Provide the (X, Y) coordinate of the cell's center where the given text is located.  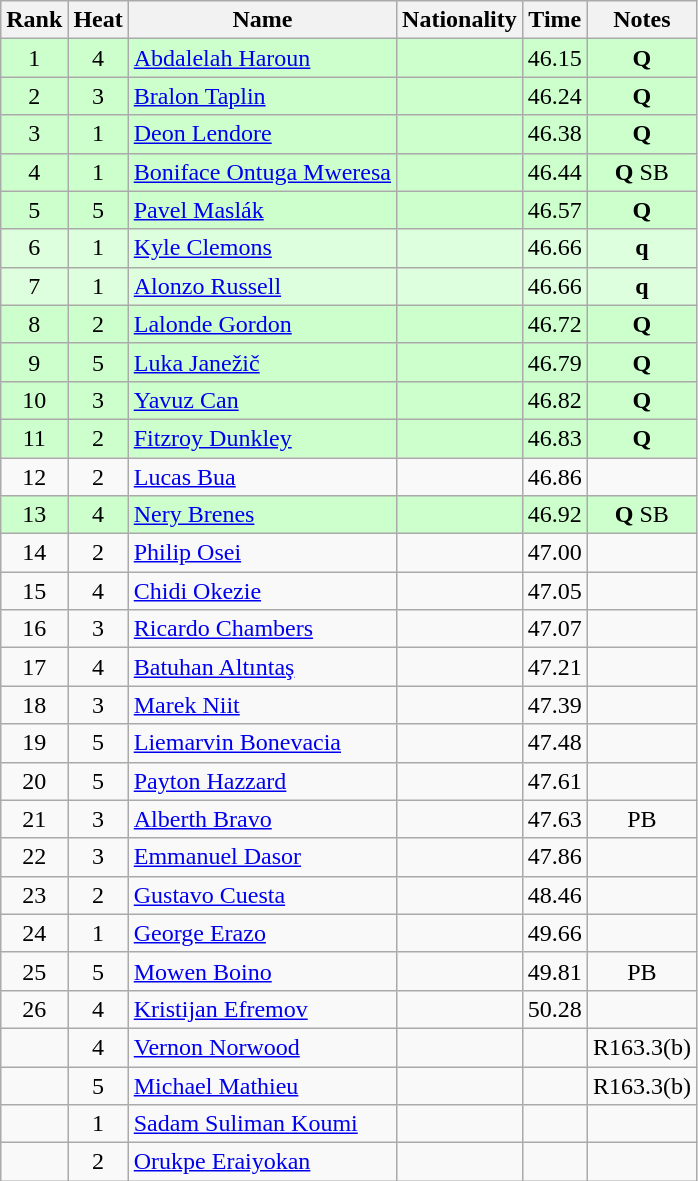
46.86 (554, 477)
Sadam Suliman Koumi (262, 1124)
Fitzroy Dunkley (262, 438)
Yavuz Can (262, 400)
46.79 (554, 362)
25 (34, 971)
Lucas Bua (262, 477)
Batuhan Altıntaş (262, 667)
46.44 (554, 172)
16 (34, 629)
47.07 (554, 629)
Lalonde Gordon (262, 324)
24 (34, 933)
46.92 (554, 515)
Emmanuel Dasor (262, 857)
47.00 (554, 553)
23 (34, 895)
17 (34, 667)
50.28 (554, 1009)
47.21 (554, 667)
Time (554, 20)
Marek Niit (262, 705)
26 (34, 1009)
Kristijan Efremov (262, 1009)
Payton Hazzard (262, 781)
Gustavo Cuesta (262, 895)
Alberth Bravo (262, 819)
19 (34, 743)
7 (34, 286)
12 (34, 477)
Notes (642, 20)
Deon Lendore (262, 134)
47.48 (554, 743)
20 (34, 781)
46.38 (554, 134)
47.86 (554, 857)
15 (34, 591)
46.82 (554, 400)
21 (34, 819)
46.57 (554, 210)
8 (34, 324)
47.61 (554, 781)
10 (34, 400)
Name (262, 20)
46.24 (554, 96)
Orukpe Eraiyokan (262, 1162)
Kyle Clemons (262, 248)
49.66 (554, 933)
18 (34, 705)
14 (34, 553)
Chidi Okezie (262, 591)
13 (34, 515)
11 (34, 438)
Boniface Ontuga Mweresa (262, 172)
Mowen Boino (262, 971)
Rank (34, 20)
Abdalelah Haroun (262, 58)
9 (34, 362)
Vernon Norwood (262, 1047)
Michael Mathieu (262, 1085)
22 (34, 857)
Alonzo Russell (262, 286)
Luka Janežič (262, 362)
Heat (98, 20)
47.39 (554, 705)
Philip Osei (262, 553)
46.83 (554, 438)
47.05 (554, 591)
48.46 (554, 895)
6 (34, 248)
46.15 (554, 58)
Nationality (460, 20)
49.81 (554, 971)
47.63 (554, 819)
Ricardo Chambers (262, 629)
Nery Brenes (262, 515)
46.72 (554, 324)
Pavel Maslák (262, 210)
Bralon Taplin (262, 96)
George Erazo (262, 933)
Liemarvin Bonevacia (262, 743)
